Locate the cell with the specified text and output its [X, Y] center coordinate. 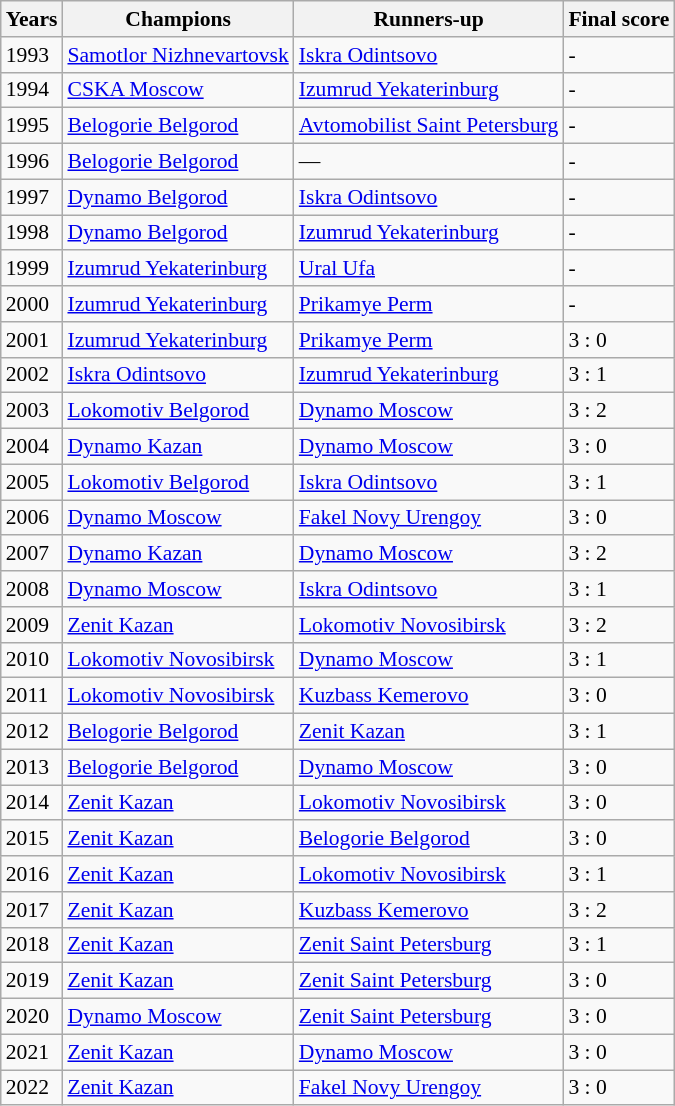
2003 [32, 411]
2010 [32, 660]
1994 [32, 90]
Runners-up [429, 19]
Years [32, 19]
Avtomobilist Saint Petersburg [429, 126]
2005 [32, 482]
2015 [32, 839]
2011 [32, 696]
1993 [32, 55]
CSKA Moscow [178, 90]
1998 [32, 233]
2022 [32, 1088]
1999 [32, 269]
2021 [32, 1052]
1996 [32, 162]
2009 [32, 625]
2020 [32, 1017]
Final score [618, 19]
2001 [32, 340]
2006 [32, 518]
2016 [32, 874]
2018 [32, 945]
— [429, 162]
Champions [178, 19]
2007 [32, 554]
2019 [32, 981]
2017 [32, 910]
2008 [32, 589]
2014 [32, 803]
1997 [32, 197]
2002 [32, 375]
2012 [32, 732]
Samotlor Nizhnevartovsk [178, 55]
1995 [32, 126]
Ural Ufa [429, 269]
2004 [32, 447]
2013 [32, 767]
2000 [32, 304]
